Scan for the cell matching the given text and deliver its (x, y) coordinate at center. 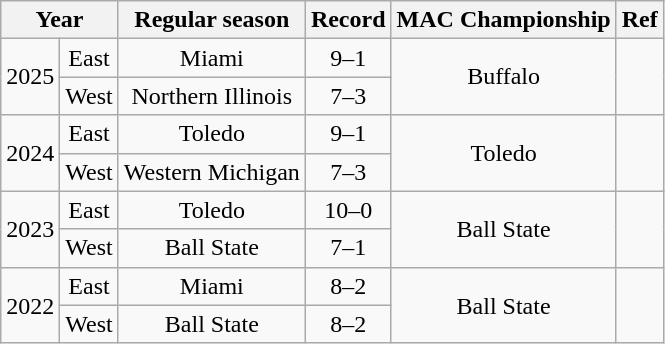
Ref (640, 20)
2024 (30, 153)
Year (60, 20)
2025 (30, 77)
Northern Illinois (212, 96)
2023 (30, 229)
Record (348, 20)
MAC Championship (504, 20)
7–1 (348, 248)
Regular season (212, 20)
Buffalo (504, 77)
Western Michigan (212, 172)
10–0 (348, 210)
2022 (30, 305)
